Return [X, Y] of the center of cell containing provided text 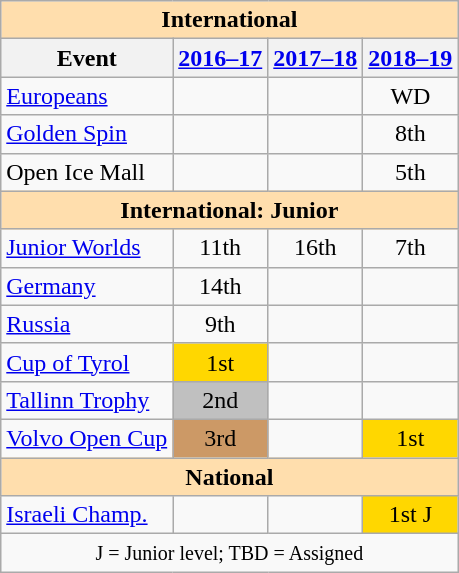
11th [220, 248]
Cup of Tyrol [87, 362]
8th [410, 134]
7th [410, 248]
Event [87, 58]
Volvo Open Cup [87, 438]
14th [220, 286]
2018–19 [410, 58]
Golden Spin [87, 134]
Junior Worlds [87, 248]
2017–18 [316, 58]
Open Ice Mall [87, 172]
WD [410, 96]
16th [316, 248]
Russia [87, 324]
Germany [87, 286]
1st J [410, 515]
National [230, 477]
Europeans [87, 96]
Tallinn Trophy [87, 400]
International [230, 20]
9th [220, 324]
International: Junior [230, 210]
Israeli Champ. [87, 515]
2016–17 [220, 58]
3rd [220, 438]
2nd [220, 400]
J = Junior level; TBD = Assigned [230, 553]
5th [410, 172]
